Return [x, y] of the center of cell containing provided text 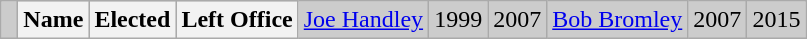
2015 [776, 20]
Name [54, 20]
Left Office [237, 20]
Elected [132, 20]
Joe Handley [363, 20]
1999 [458, 20]
Bob Bromley [618, 20]
